Output the (x, y) coordinate of the center of the cell containing the given text.  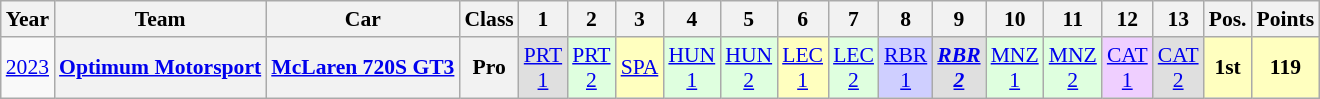
RBR2 (958, 68)
Class (488, 19)
HUN2 (748, 68)
2 (591, 19)
MNZ2 (1073, 68)
LEC1 (802, 68)
Pos. (1228, 19)
MNZ1 (1015, 68)
Optimum Motorsport (160, 68)
Pro (488, 68)
LEC2 (854, 68)
SPA (640, 68)
CAT2 (1178, 68)
RBR1 (906, 68)
10 (1015, 19)
1st (1228, 68)
2023 (28, 68)
5 (748, 19)
Year (28, 19)
McLaren 720S GT3 (362, 68)
CAT1 (1128, 68)
Team (160, 19)
6 (802, 19)
13 (1178, 19)
3 (640, 19)
9 (958, 19)
12 (1128, 19)
8 (906, 19)
Car (362, 19)
119 (1286, 68)
7 (854, 19)
1 (543, 19)
HUN1 (692, 68)
4 (692, 19)
11 (1073, 19)
Points (1286, 19)
PRT1 (543, 68)
PRT2 (591, 68)
